Capture the cell that displays the provided text and extract its (X, Y) central coordinate. 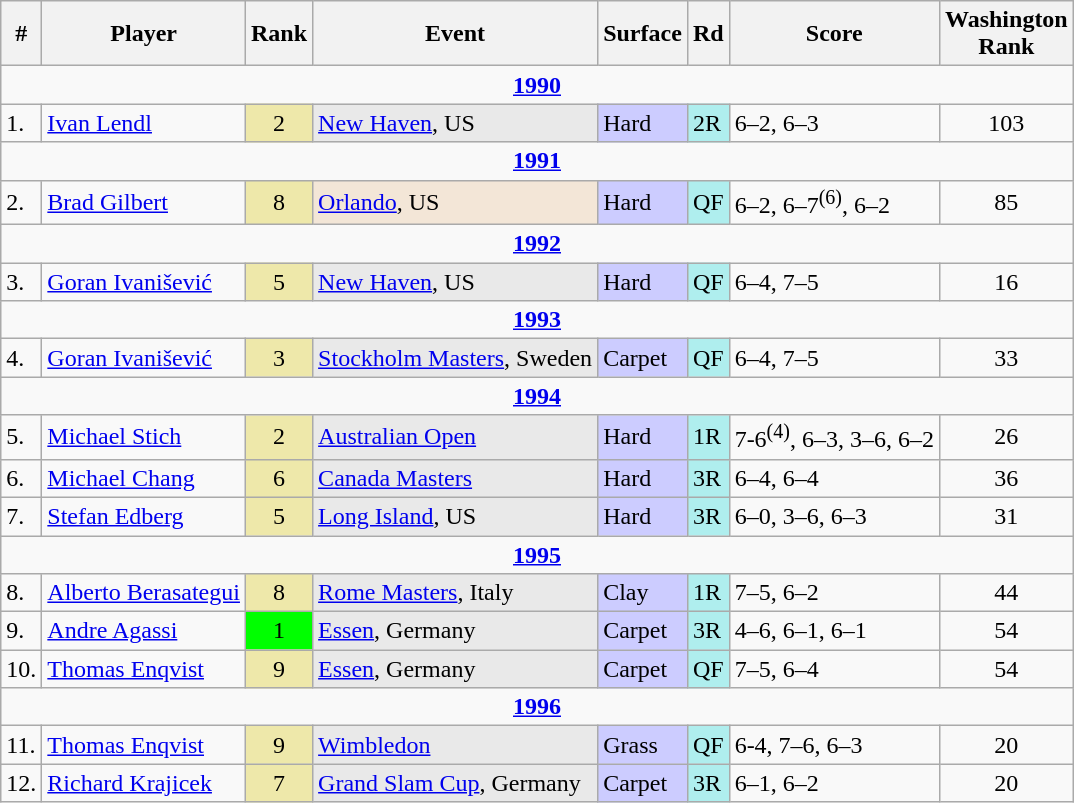
6 (278, 478)
9. (22, 631)
1990 (537, 85)
8. (22, 593)
Orlando, US (456, 202)
Wimbledon (456, 745)
1994 (537, 396)
Player (144, 34)
3 (278, 358)
Stockholm Masters, Sweden (456, 358)
7 (278, 783)
1. (22, 123)
103 (1006, 123)
5. (22, 438)
Australian Open (456, 438)
Grass (643, 745)
1992 (537, 244)
36 (1006, 478)
Ivan Lendl (144, 123)
7-6(4), 6–3, 3–6, 6–2 (834, 438)
Michael Chang (144, 478)
Event (456, 34)
Michael Stich (144, 438)
6. (22, 478)
6–2, 6–3 (834, 123)
Rank (278, 34)
3. (22, 282)
Grand Slam Cup, Germany (456, 783)
WashingtonRank (1006, 34)
7–5, 6–4 (834, 669)
31 (1006, 516)
26 (1006, 438)
12. (22, 783)
33 (1006, 358)
Richard Krajicek (144, 783)
6–0, 3–6, 6–3 (834, 516)
Rome Masters, Italy (456, 593)
4. (22, 358)
11. (22, 745)
7–5, 6–2 (834, 593)
10. (22, 669)
Clay (643, 593)
Andre Agassi (144, 631)
2. (22, 202)
Canada Masters (456, 478)
6–4, 6–4 (834, 478)
Rd (708, 34)
2R (708, 123)
Score (834, 34)
6-4, 7–6, 6–3 (834, 745)
Surface (643, 34)
Alberto Berasategui (144, 593)
1 (278, 631)
# (22, 34)
Brad Gilbert (144, 202)
Long Island, US (456, 516)
1996 (537, 707)
6–2, 6–7(6), 6–2 (834, 202)
1993 (537, 320)
44 (1006, 593)
85 (1006, 202)
7. (22, 516)
16 (1006, 282)
1991 (537, 161)
Stefan Edberg (144, 516)
1995 (537, 555)
4–6, 6–1, 6–1 (834, 631)
6–1, 6–2 (834, 783)
